Return the [X, Y] coordinate for the center point of the cell that contains the specified text.  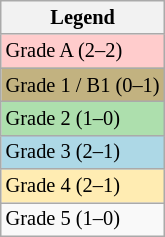
Grade A (2–2) [83, 51]
Grade 2 (1–0) [83, 118]
Grade 1 / B1 (0–1) [83, 85]
Grade 4 (2–1) [83, 186]
Grade 3 (2–1) [83, 152]
Grade 5 (1–0) [83, 219]
Legend [83, 17]
